Locate the cell with the specified text and output its [x, y] center coordinate. 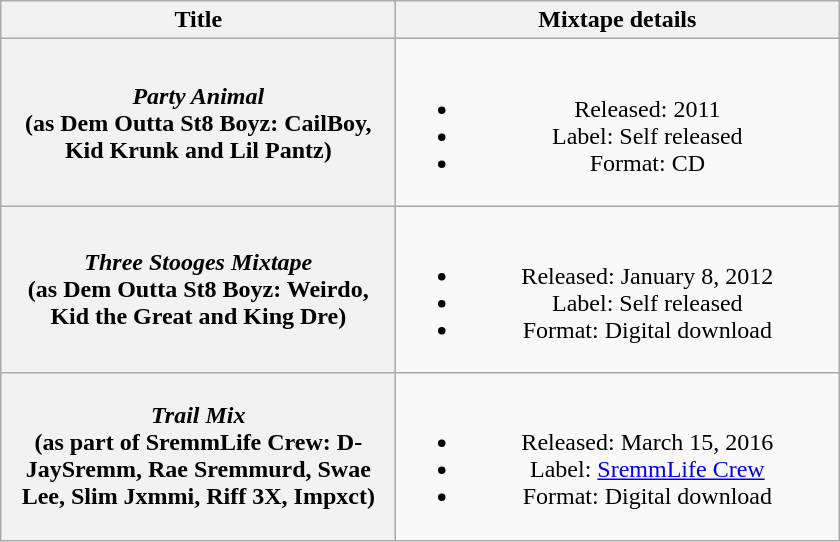
Released: March 15, 2016Label: SremmLife CrewFormat: Digital download [618, 456]
Party Animal(as Dem Outta St8 Boyz: CailBoy, Kid Krunk and Lil Pantz) [198, 122]
Title [198, 20]
Trail Mix(as part of SremmLife Crew: D-JaySremm, Rae Sremmurd, Swae Lee, Slim Jxmmi, Riff 3X, Impxct) [198, 456]
Three Stooges Mixtape(as Dem Outta St8 Boyz: Weirdo, Kid the Great and King Dre) [198, 290]
Mixtape details [618, 20]
Released: 2011Label: Self releasedFormat: CD [618, 122]
Released: January 8, 2012Label: Self releasedFormat: Digital download [618, 290]
